Capture the cell that displays the provided text and extract its (X, Y) central coordinate. 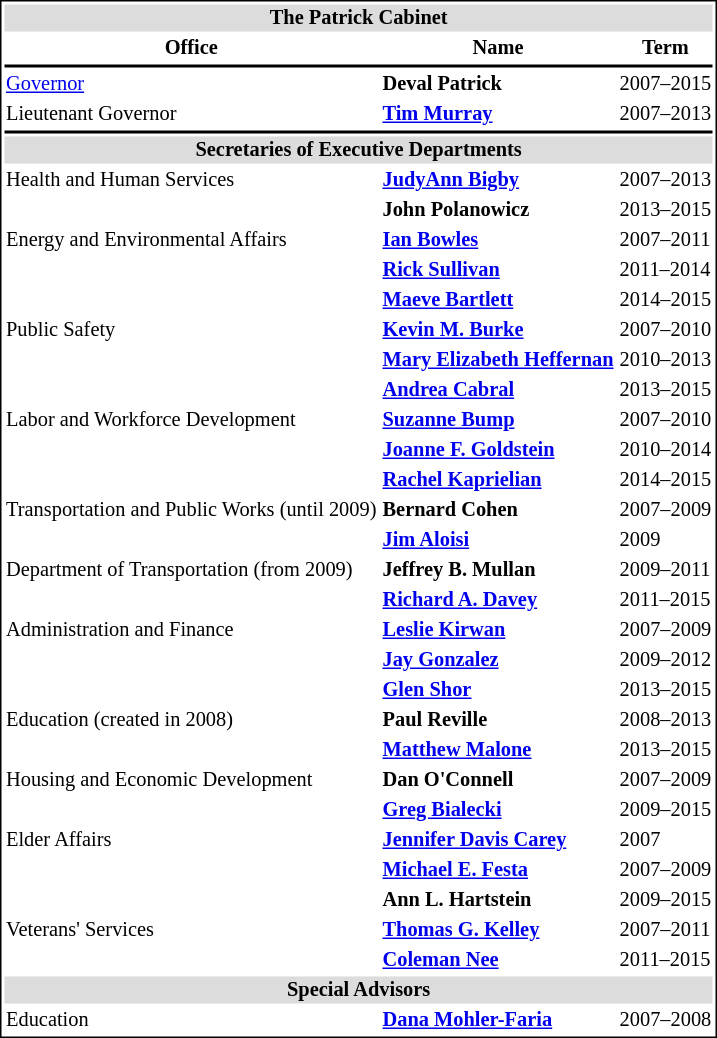
Term (666, 48)
Energy and Environmental Affairs (190, 240)
Veterans' Services (190, 930)
Jennifer Davis Carey (498, 840)
2010–2013 (666, 360)
Special Advisors (358, 990)
Rick Sullivan (498, 270)
Administration and Finance (190, 630)
Jay Gonzalez (498, 660)
Dana Mohler-Faria (498, 1020)
Andrea Cabral (498, 390)
Michael E. Festa (498, 870)
Lieutenant Governor (190, 114)
Name (498, 48)
Jeffrey B. Mullan (498, 570)
JudyAnn Bigby (498, 180)
Office (190, 48)
Paul Reville (498, 720)
2007–2008 (666, 1020)
Matthew Malone (498, 750)
Governor (190, 84)
2010–2014 (666, 450)
Education (created in 2008) (190, 720)
2009 (666, 540)
Greg Bialecki (498, 810)
Jim Aloisi (498, 540)
Tim Murray (498, 114)
Suzanne Bump (498, 420)
Deval Patrick (498, 84)
Bernard Cohen (498, 510)
Richard A. Davey (498, 600)
Labor and Workforce Development (190, 420)
Maeve Bartlett (498, 300)
Leslie Kirwan (498, 630)
Secretaries of Executive Departments (358, 150)
The Patrick Cabinet (358, 18)
Public Safety (190, 330)
Kevin M. Burke (498, 330)
Joanne F. Goldstein (498, 450)
Department of Transportation (from 2009) (190, 570)
Housing and Economic Development (190, 780)
Health and Human Services (190, 180)
2007 (666, 840)
2009–2011 (666, 570)
Rachel Kaprielian (498, 480)
Glen Shor (498, 690)
Dan O'Connell (498, 780)
Mary Elizabeth Heffernan (498, 360)
Transportation and Public Works (until 2009) (190, 510)
Education (190, 1020)
2009–2012 (666, 660)
2007–2015 (666, 84)
2011–2014 (666, 270)
2008–2013 (666, 720)
John Polanowicz (498, 210)
Coleman Nee (498, 960)
Ian Bowles (498, 240)
Thomas G. Kelley (498, 930)
Elder Affairs (190, 840)
Ann L. Hartstein (498, 900)
